From the cell containing the given text, extract its center point as (X, Y) coordinate. 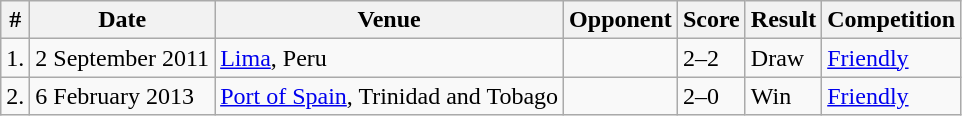
Score (711, 20)
Competition (892, 20)
Opponent (621, 20)
2 September 2011 (122, 58)
2–0 (711, 96)
6 February 2013 (122, 96)
Result (783, 20)
Lima, Peru (390, 58)
Venue (390, 20)
2–2 (711, 58)
Port of Spain, Trinidad and Tobago (390, 96)
2. (16, 96)
Date (122, 20)
Draw (783, 58)
1. (16, 58)
Win (783, 96)
# (16, 20)
